Search for the cell housing the specified text and yield its (x, y) center coordinate. 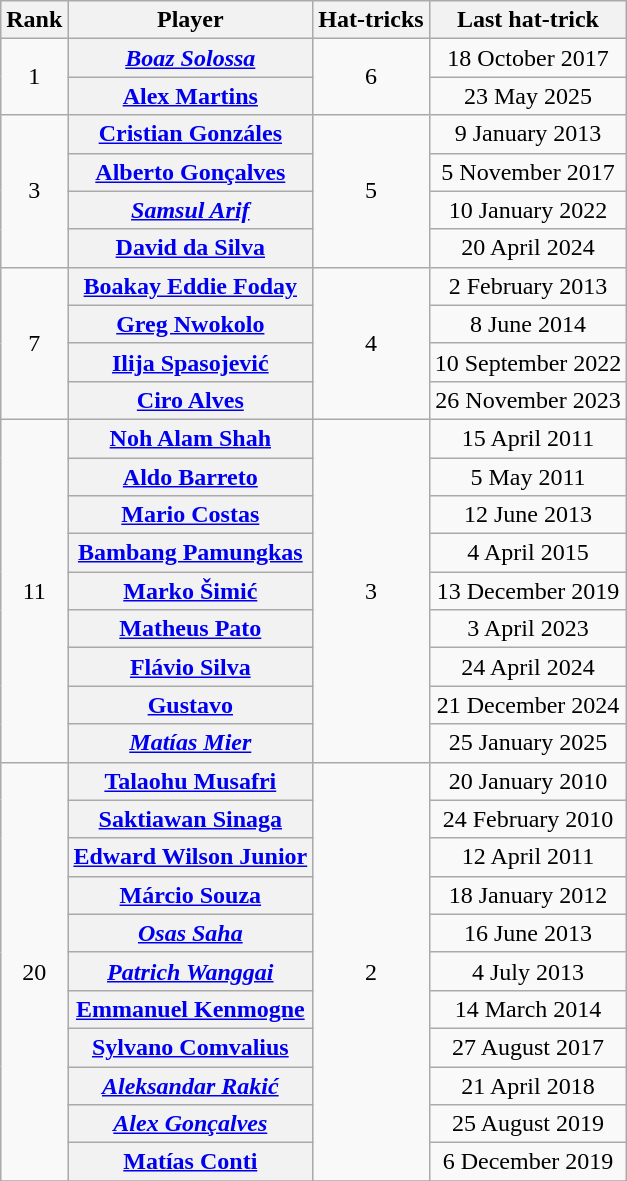
14 March 2014 (528, 1009)
15 April 2011 (528, 438)
21 April 2018 (528, 1085)
Patrich Wanggai (190, 971)
23 May 2025 (528, 96)
18 October 2017 (528, 58)
25 August 2019 (528, 1124)
5 November 2017 (528, 172)
3 April 2023 (528, 629)
5 (371, 191)
2 February 2013 (528, 286)
Boakay Eddie Foday (190, 286)
24 February 2010 (528, 819)
8 June 2014 (528, 324)
20 April 2024 (528, 248)
7 (34, 343)
Boaz Solossa (190, 58)
Aldo Barreto (190, 477)
Saktiawan Sinaga (190, 819)
12 April 2011 (528, 857)
Alberto Gonçalves (190, 172)
2 (371, 972)
Matías Mier (190, 743)
Rank (34, 20)
12 June 2013 (528, 515)
16 June 2013 (528, 933)
27 August 2017 (528, 1047)
Player (190, 20)
13 December 2019 (528, 591)
Aleksandar Rakić (190, 1085)
Edward Wilson Junior (190, 857)
1 (34, 77)
20 (34, 972)
18 January 2012 (528, 895)
Ciro Alves (190, 400)
4 April 2015 (528, 553)
Alex Gonçalves (190, 1124)
David da Silva (190, 248)
Flávio Silva (190, 667)
Talaohu Musafri (190, 781)
Hat-tricks (371, 20)
Osas Saha (190, 933)
26 November 2023 (528, 400)
Cristian Gonzáles (190, 134)
Gustavo (190, 705)
Greg Nwokolo (190, 324)
6 December 2019 (528, 1162)
4 (371, 343)
5 May 2011 (528, 477)
10 January 2022 (528, 210)
Marko Šimić (190, 591)
25 January 2025 (528, 743)
4 July 2013 (528, 971)
21 December 2024 (528, 705)
11 (34, 590)
Ilija Spasojević (190, 362)
Sylvano Comvalius (190, 1047)
Alex Martins (190, 96)
Noh Alam Shah (190, 438)
Márcio Souza (190, 895)
Mario Costas (190, 515)
Matías Conti (190, 1162)
10 September 2022 (528, 362)
Samsul Arif (190, 210)
6 (371, 77)
Bambang Pamungkas (190, 553)
Last hat-trick (528, 20)
Matheus Pato (190, 629)
24 April 2024 (528, 667)
Emmanuel Kenmogne (190, 1009)
20 January 2010 (528, 781)
9 January 2013 (528, 134)
